For the text-containing cell, return its midpoint in (x, y) coordinate format. 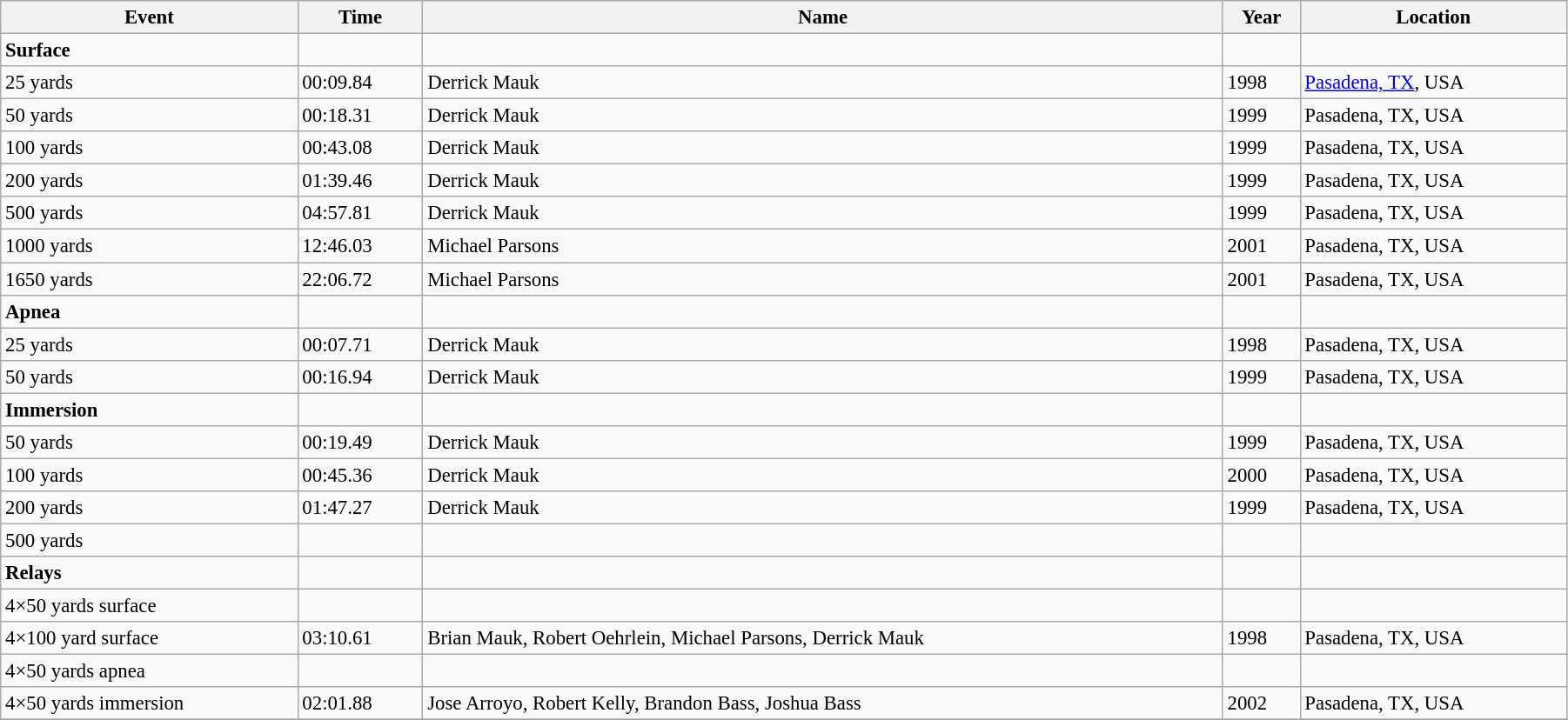
00:16.94 (360, 377)
03:10.61 (360, 638)
Name (823, 17)
Brian Mauk, Robert Oehrlein, Michael Parsons, Derrick Mauk (823, 638)
01:39.46 (360, 181)
Time (360, 17)
00:18.31 (360, 116)
4×100 yard surface (150, 638)
02:01.88 (360, 703)
Relays (150, 573)
4×50 yards surface (150, 606)
1000 yards (150, 246)
4×50 yards apnea (150, 671)
Apnea (150, 311)
2002 (1262, 703)
Year (1262, 17)
01:47.27 (360, 508)
Location (1433, 17)
00:09.84 (360, 83)
12:46.03 (360, 246)
Event (150, 17)
Surface (150, 50)
Jose Arroyo, Robert Kelly, Brandon Bass, Joshua Bass (823, 703)
1650 yards (150, 279)
00:43.08 (360, 148)
04:57.81 (360, 213)
22:06.72 (360, 279)
00:19.49 (360, 443)
Immersion (150, 410)
00:45.36 (360, 475)
00:07.71 (360, 344)
2000 (1262, 475)
4×50 yards immersion (150, 703)
